Provide the [X, Y] coordinate of the cell's center where the given text is located.  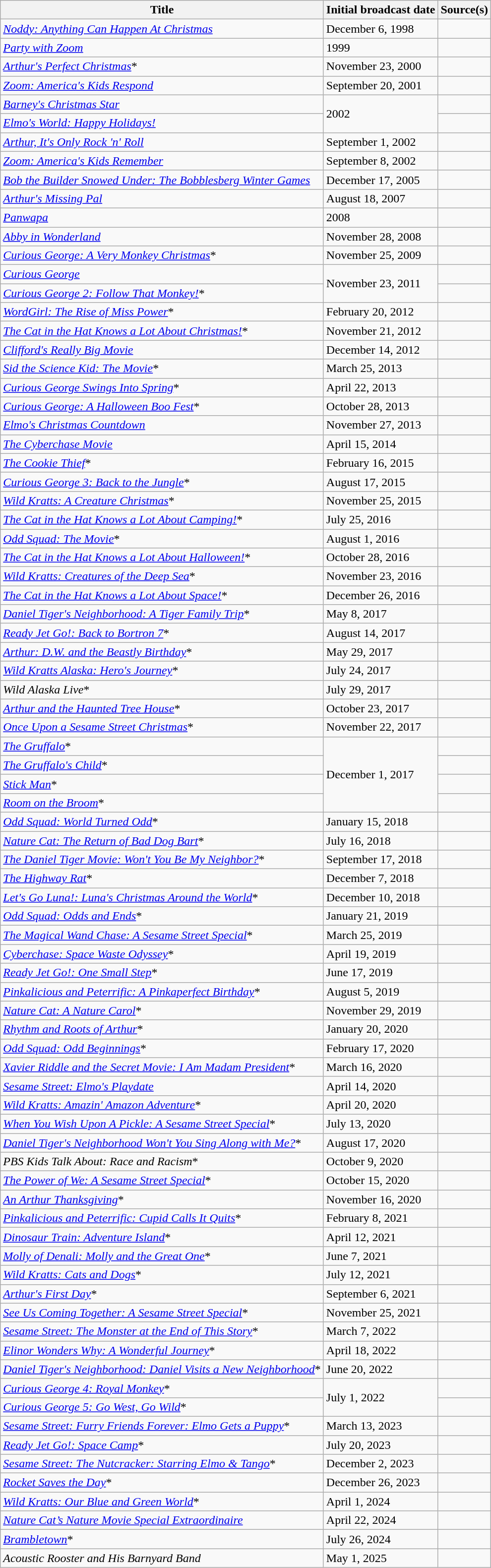
The Power of We: A Sesame Street Special* [162, 1181]
The Daniel Tiger Movie: Won't You Be My Neighbor?* [162, 860]
Daniel Tiger's Neighborhood Won't You Sing Along with Me?* [162, 1142]
March 13, 2023 [381, 1426]
The Cat in the Hat Knows a Lot About Halloween!* [162, 558]
September 8, 2002 [381, 161]
January 20, 2020 [381, 1029]
Brambletown* [162, 1539]
July 24, 2017 [381, 671]
April 15, 2014 [381, 444]
April 22, 2024 [381, 1520]
December 26, 2016 [381, 595]
February 8, 2021 [381, 1218]
Elmo's Christmas Countdown [162, 425]
April 18, 2022 [381, 1350]
Wild Kratts: A Creature Christmas* [162, 501]
When You Wish Upon A Pickle: A Sesame Street Special* [162, 1124]
March 7, 2022 [381, 1331]
July 29, 2017 [381, 690]
July 16, 2018 [381, 841]
Rhythm and Roots of Arthur* [162, 1029]
Ready Jet Go!: Back to Bortron 7* [162, 633]
Nature Cat: A Nature Carol* [162, 1010]
The Cat in the Hat Knows a Lot About Camping!* [162, 519]
February 17, 2020 [381, 1048]
Zoom: America's Kids Remember [162, 161]
Odd Squad: World Turned Odd* [162, 821]
Panwapa [162, 217]
Clifford's Really Big Movie [162, 350]
November 25, 2009 [381, 255]
Curious George 3: Back to the Jungle* [162, 482]
November 23, 2016 [381, 576]
Let's Go Luna!: Luna's Christmas Around the World* [162, 897]
The Cat in the Hat Knows a Lot About Christmas!* [162, 331]
Elmo's World: Happy Holidays! [162, 123]
Stick Man* [162, 784]
Dinosaur Train: Adventure Island* [162, 1237]
Daniel Tiger's Neighborhood: A Tiger Family Trip* [162, 614]
September 1, 2002 [381, 142]
October 23, 2017 [381, 708]
Abby in Wonderland [162, 237]
Sid the Science Kid: The Movie* [162, 369]
December 14, 2012 [381, 350]
April 20, 2020 [381, 1105]
October 15, 2020 [381, 1181]
Odd Squad: The Movie* [162, 538]
Curious George 5: Go West, Go Wild* [162, 1407]
July 12, 2021 [381, 1275]
April 14, 2020 [381, 1086]
April 22, 2013 [381, 387]
December 7, 2018 [381, 878]
Once Upon a Sesame Street Christmas* [162, 727]
January 21, 2019 [381, 916]
August 14, 2017 [381, 633]
November 23, 2000 [381, 66]
July 1, 2022 [381, 1397]
April 12, 2021 [381, 1237]
Sesame Street: Furry Friends Forever: Elmo Gets a Puppy* [162, 1426]
Nature Cat’s Nature Movie Special Extraordinaire [162, 1520]
The Highway Rat* [162, 878]
March 25, 2013 [381, 369]
Pinkalicious and Peterrific: A Pinkaperfect Birthday* [162, 992]
Nature Cat: The Return of Bad Dog Bart* [162, 841]
November 29, 2019 [381, 1010]
Barney's Christmas Star [162, 104]
Xavier Riddle and the Secret Movie: I Am Madam President* [162, 1067]
November 16, 2020 [381, 1199]
Curious George: A Halloween Boo Fest* [162, 406]
Noddy: Anything Can Happen At Christmas [162, 29]
November 21, 2012 [381, 331]
The Cyberchase Movie [162, 444]
Sesame Street: Elmo's Playdate [162, 1086]
July 26, 2024 [381, 1539]
August 18, 2007 [381, 198]
Curious George 4: Royal Monkey* [162, 1388]
November 28, 2008 [381, 237]
Wild Kratts: Our Blue and Green World* [162, 1502]
Cyberchase: Space Waste Odyssey* [162, 954]
March 16, 2020 [381, 1067]
November 25, 2021 [381, 1313]
Arthur and the Haunted Tree House* [162, 708]
July 25, 2016 [381, 519]
Molly of Denali: Molly and the Great One* [162, 1256]
Wild Kratts: Amazin' Amazon Adventure* [162, 1105]
Wild Kratts Alaska: Hero's Journey* [162, 671]
June 7, 2021 [381, 1256]
July 20, 2023 [381, 1445]
Sesame Street: The Nutcracker: Starring Elmo & Tango* [162, 1464]
Wild Kratts: Creatures of the Deep Sea* [162, 576]
March 25, 2019 [381, 935]
December 6, 1998 [381, 29]
Odd Squad: Odd Beginnings* [162, 1048]
Curious George [162, 274]
Arthur's Perfect Christmas* [162, 66]
An Arthur Thanksgiving* [162, 1199]
Source(s) [464, 10]
Acoustic Rooster and His Barnyard Band [162, 1558]
February 20, 2012 [381, 312]
Initial broadcast date [381, 10]
Wild Kratts: Cats and Dogs* [162, 1275]
May 29, 2017 [381, 652]
December 26, 2023 [381, 1483]
Pinkalicious and Peterrific: Cupid Calls It Quits* [162, 1218]
December 1, 2017 [381, 774]
November 27, 2013 [381, 425]
Sesame Street: The Monster at the End of This Story* [162, 1331]
Daniel Tiger's Neighborhood: Daniel Visits a New Neighborhood* [162, 1369]
The Gruffalo's Child* [162, 765]
2002 [381, 114]
September 6, 2021 [381, 1294]
May 8, 2017 [381, 614]
October 28, 2016 [381, 558]
The Cookie Thief* [162, 463]
November 23, 2011 [381, 284]
Ready Jet Go!: One Small Step* [162, 973]
October 28, 2013 [381, 406]
Arthur's Missing Pal [162, 198]
January 15, 2018 [381, 821]
June 17, 2019 [381, 973]
Zoom: America's Kids Respond [162, 85]
April 19, 2019 [381, 954]
June 20, 2022 [381, 1369]
August 1, 2016 [381, 538]
Rocket Saves the Day* [162, 1483]
Party with Zoom [162, 48]
November 25, 2015 [381, 501]
The Cat in the Hat Knows a Lot About Space!* [162, 595]
The Gruffalo* [162, 746]
May 1, 2025 [381, 1558]
August 17, 2020 [381, 1142]
November 22, 2017 [381, 727]
Ready Jet Go!: Space Camp* [162, 1445]
See Us Coming Together: A Sesame Street Special* [162, 1313]
The Magical Wand Chase: A Sesame Street Special* [162, 935]
February 16, 2015 [381, 463]
Curious George: A Very Monkey Christmas* [162, 255]
Curious George Swings Into Spring* [162, 387]
Arthur: D.W. and the Beastly Birthday* [162, 652]
December 2, 2023 [381, 1464]
WordGirl: The Rise of Miss Power* [162, 312]
1999 [381, 48]
December 10, 2018 [381, 897]
July 13, 2020 [381, 1124]
Elinor Wonders Why: A Wonderful Journey* [162, 1350]
PBS Kids Talk About: Race and Racism* [162, 1162]
August 5, 2019 [381, 992]
Bob the Builder Snowed Under: The Bobblesberg Winter Games [162, 180]
April 1, 2024 [381, 1502]
Curious George 2: Follow That Monkey!* [162, 293]
Room on the Broom* [162, 803]
Arthur, It's Only Rock 'n' Roll [162, 142]
September 20, 2001 [381, 85]
December 17, 2005 [381, 180]
Title [162, 10]
August 17, 2015 [381, 482]
Wild Alaska Live* [162, 690]
Odd Squad: Odds and Ends* [162, 916]
Arthur's First Day* [162, 1294]
2008 [381, 217]
October 9, 2020 [381, 1162]
September 17, 2018 [381, 860]
